Determine the (X, Y) coordinate at the center of the cell enclosing the given text.  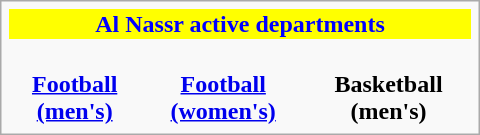
Football(women's) (223, 84)
Football(men's) (74, 84)
Basketball(men's) (388, 84)
Al Nassr active departments (240, 24)
